Determine the [x, y] coordinate at the center of the cell enclosing the given text.  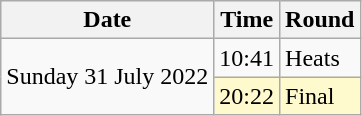
Sunday 31 July 2022 [108, 77]
20:22 [247, 96]
10:41 [247, 58]
Heats [320, 58]
Round [320, 20]
Time [247, 20]
Date [108, 20]
Final [320, 96]
